Find where the given text appears and provide that cell's center as (x, y) coordinate. 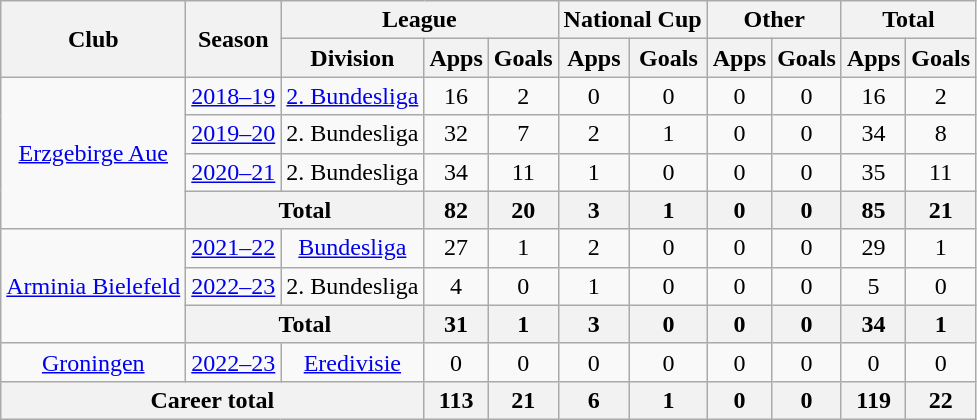
35 (873, 172)
Season (234, 39)
League (420, 20)
85 (873, 210)
National Cup (632, 20)
31 (456, 324)
Club (94, 39)
29 (873, 248)
5 (873, 286)
Bundesliga (352, 248)
82 (456, 210)
Eredivisie (352, 362)
32 (456, 134)
6 (594, 400)
Arminia Bielefeld (94, 286)
2020–21 (234, 172)
2019–20 (234, 134)
22 (941, 400)
Career total (212, 400)
2021–22 (234, 248)
119 (873, 400)
Groningen (94, 362)
113 (456, 400)
20 (523, 210)
8 (941, 134)
2018–19 (234, 96)
4 (456, 286)
Erzgebirge Aue (94, 153)
Other (774, 20)
Division (352, 58)
7 (523, 134)
27 (456, 248)
